Detect which cell encompasses the target text, then output its (X, Y) center coordinate. 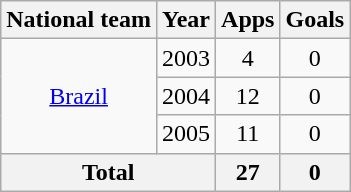
Brazil (79, 96)
12 (248, 96)
4 (248, 58)
11 (248, 134)
Total (108, 172)
2003 (186, 58)
27 (248, 172)
Apps (248, 20)
National team (79, 20)
2005 (186, 134)
Year (186, 20)
Goals (315, 20)
2004 (186, 96)
